Scan for the cell matching the given text and deliver its [X, Y] coordinate at center. 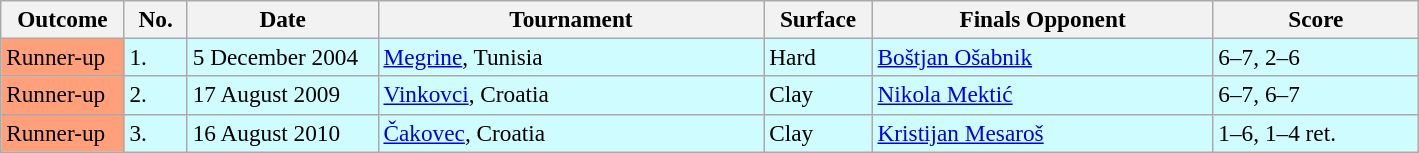
Outcome [62, 19]
Kristijan Mesaroš [1042, 133]
6–7, 6–7 [1316, 95]
6–7, 2–6 [1316, 57]
Finals Opponent [1042, 19]
Čakovec, Croatia [571, 133]
Date [282, 19]
Nikola Mektić [1042, 95]
Hard [818, 57]
Score [1316, 19]
2. [156, 95]
16 August 2010 [282, 133]
Vinkovci, Croatia [571, 95]
17 August 2009 [282, 95]
Surface [818, 19]
Megrine, Tunisia [571, 57]
3. [156, 133]
Boštjan Ošabnik [1042, 57]
1–6, 1–4 ret. [1316, 133]
Tournament [571, 19]
1. [156, 57]
5 December 2004 [282, 57]
No. [156, 19]
